Find where the given text appears and provide that cell's center as [x, y] coordinate. 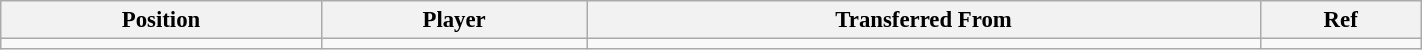
Position [162, 20]
Ref [1340, 20]
Player [454, 20]
Transferred From [924, 20]
